Provide the (x, y) coordinate of the cell's center where the given text is located.  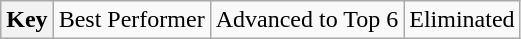
Best Performer (132, 20)
Advanced to Top 6 (307, 20)
Eliminated (462, 20)
Key (27, 20)
